Detect which cell encompasses the target text, then output its (x, y) center coordinate. 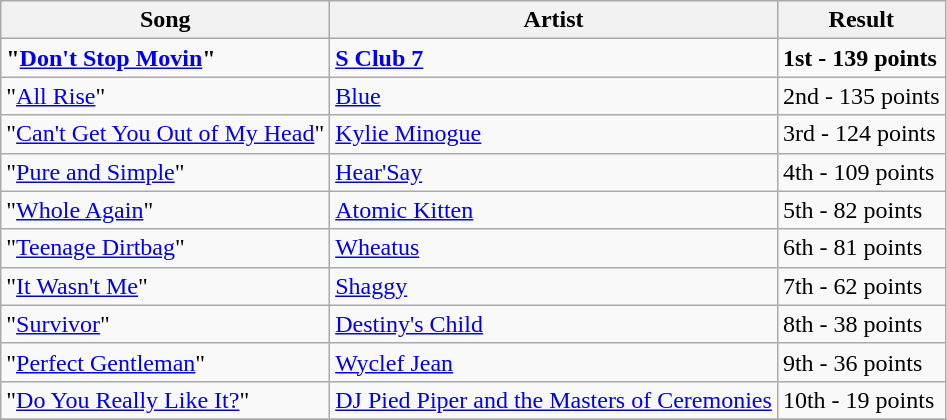
"All Rise" (166, 96)
"Do You Really Like It?" (166, 400)
Hear'Say (554, 172)
"Teenage Dirtbag" (166, 248)
DJ Pied Piper and the Masters of Ceremonies (554, 400)
S Club 7 (554, 58)
3rd - 124 points (861, 134)
Blue (554, 96)
9th - 36 points (861, 362)
Shaggy (554, 286)
Atomic Kitten (554, 210)
"Survivor" (166, 324)
1st - 139 points (861, 58)
8th - 38 points (861, 324)
Song (166, 20)
"Don't Stop Movin" (166, 58)
"Can't Get You Out of My Head" (166, 134)
Kylie Minogue (554, 134)
Result (861, 20)
Destiny's Child (554, 324)
6th - 81 points (861, 248)
"Whole Again" (166, 210)
"Pure and Simple" (166, 172)
Wheatus (554, 248)
"It Wasn't Me" (166, 286)
7th - 62 points (861, 286)
2nd - 135 points (861, 96)
4th - 109 points (861, 172)
10th - 19 points (861, 400)
"Perfect Gentleman" (166, 362)
Wyclef Jean (554, 362)
5th - 82 points (861, 210)
Artist (554, 20)
